Pinpoint the cell where the given text exists, returning its (x, y) midpoint coordinate. 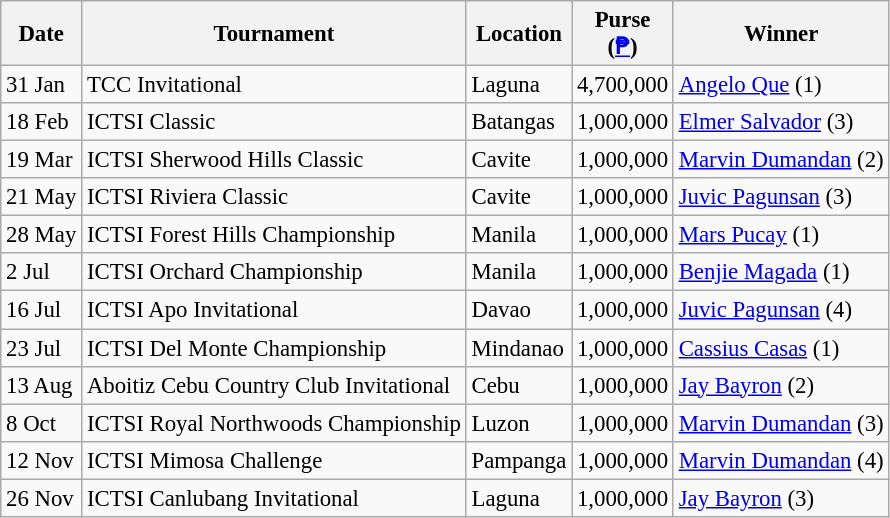
ICTSI Riviera Classic (274, 197)
21 May (42, 197)
2 Jul (42, 273)
Jay Bayron (3) (781, 498)
Date (42, 34)
Elmer Salvador (3) (781, 122)
Mars Pucay (1) (781, 235)
12 Nov (42, 460)
ICTSI Forest Hills Championship (274, 235)
Cassius Casas (1) (781, 348)
4,700,000 (623, 85)
Jay Bayron (2) (781, 385)
Juvic Pagunsan (3) (781, 197)
26 Nov (42, 498)
28 May (42, 235)
18 Feb (42, 122)
Angelo Que (1) (781, 85)
ICTSI Mimosa Challenge (274, 460)
31 Jan (42, 85)
TCC Invitational (274, 85)
Marvin Dumandan (3) (781, 423)
Juvic Pagunsan (4) (781, 310)
Tournament (274, 34)
Cebu (518, 385)
Luzon (518, 423)
ICTSI Apo Invitational (274, 310)
Location (518, 34)
8 Oct (42, 423)
13 Aug (42, 385)
ICTSI Classic (274, 122)
Marvin Dumandan (2) (781, 160)
ICTSI Orchard Championship (274, 273)
Pampanga (518, 460)
23 Jul (42, 348)
ICTSI Del Monte Championship (274, 348)
Aboitiz Cebu Country Club Invitational (274, 385)
Batangas (518, 122)
ICTSI Royal Northwoods Championship (274, 423)
Benjie Magada (1) (781, 273)
Winner (781, 34)
Purse(₱) (623, 34)
16 Jul (42, 310)
Davao (518, 310)
ICTSI Canlubang Invitational (274, 498)
Marvin Dumandan (4) (781, 460)
ICTSI Sherwood Hills Classic (274, 160)
Mindanao (518, 348)
19 Mar (42, 160)
